Find where the given text appears and provide that cell's center as (X, Y) coordinate. 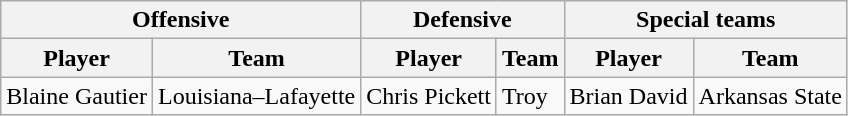
Defensive (462, 20)
Chris Pickett (429, 96)
Offensive (181, 20)
Arkansas State (770, 96)
Special teams (706, 20)
Blaine Gautier (77, 96)
Troy (530, 96)
Brian David (628, 96)
Louisiana–Lafayette (256, 96)
